For the text-containing cell, return its midpoint in (X, Y) coordinate format. 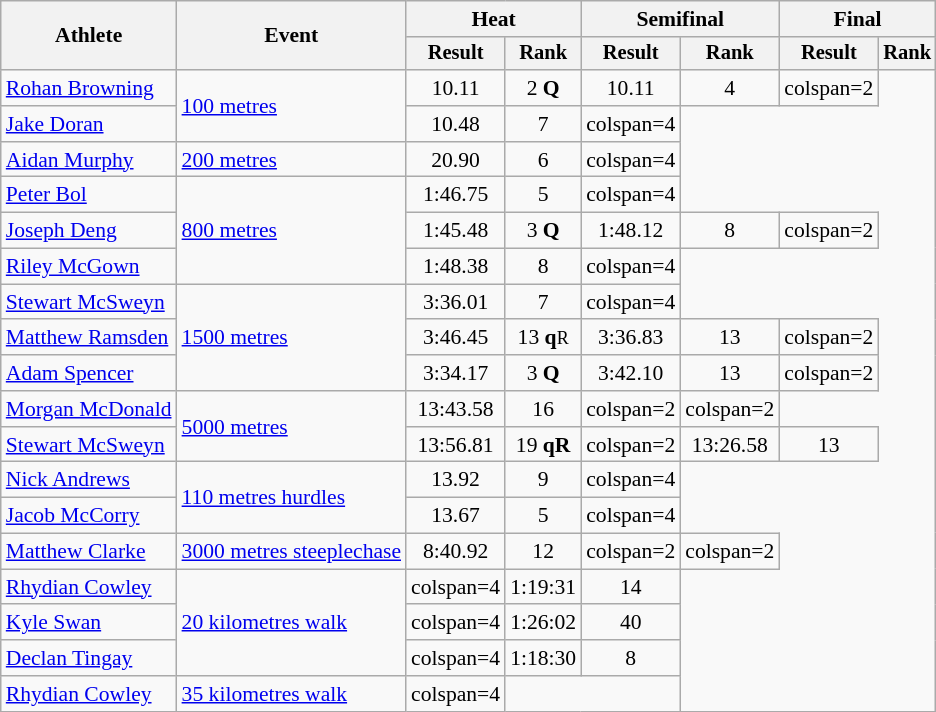
Event (292, 36)
5000 metres (292, 426)
Kyle Swan (89, 623)
40 (630, 623)
13:26.58 (730, 445)
Heat (494, 19)
Athlete (89, 36)
200 metres (292, 160)
2 Q (543, 88)
800 metres (292, 230)
3:36.01 (456, 302)
20 kilometres walk (292, 622)
1:26:02 (543, 623)
1:48.38 (456, 267)
19 qR (543, 445)
Final (858, 19)
100 metres (292, 106)
Matthew Ramsden (89, 338)
Peter Bol (89, 195)
13:56.81 (456, 445)
6 (543, 160)
Jacob McCorry (89, 516)
Morgan McDonald (89, 409)
3:36.83 (630, 338)
13 qR (543, 338)
20.90 (456, 160)
13:43.58 (456, 409)
13.67 (456, 516)
Jake Doran (89, 124)
3:34.17 (456, 373)
Semifinal (680, 19)
Joseph Deng (89, 231)
Riley McGown (89, 267)
3:46.45 (456, 338)
8:40.92 (456, 552)
1500 metres (292, 338)
1:45.48 (456, 231)
3:42.10 (630, 373)
3000 metres steeplechase (292, 552)
1:18:30 (543, 658)
35 kilometres walk (292, 694)
4 (730, 88)
1:48.12 (630, 231)
1:19:31 (543, 587)
Rohan Browning (89, 88)
10.48 (456, 124)
Nick Andrews (89, 480)
Declan Tingay (89, 658)
14 (630, 587)
9 (543, 480)
Adam Spencer (89, 373)
13.92 (456, 480)
Matthew Clarke (89, 552)
16 (543, 409)
12 (543, 552)
Aidan Murphy (89, 160)
110 metres hurdles (292, 498)
1:46.75 (456, 195)
